Output the [X, Y] coordinate of the center of the cell containing the given text.  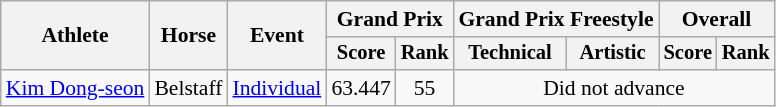
Grand Prix [390, 19]
Artistic [613, 54]
Horse [188, 36]
55 [425, 88]
Did not advance [614, 88]
Kim Dong-seon [76, 88]
Technical [510, 54]
Belstaff [188, 88]
63.447 [360, 88]
Individual [276, 88]
Athlete [76, 36]
Grand Prix Freestyle [556, 19]
Event [276, 36]
Overall [717, 19]
